Find where the given text appears and provide that cell's center as [x, y] coordinate. 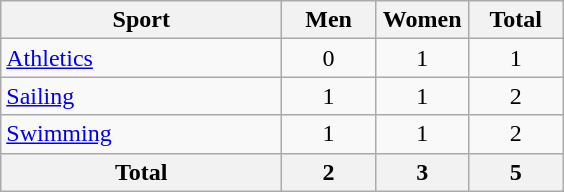
Sport [142, 20]
Sailing [142, 96]
5 [516, 172]
Women [422, 20]
Men [329, 20]
Swimming [142, 134]
3 [422, 172]
0 [329, 58]
Athletics [142, 58]
